Determine the (X, Y) coordinate at the center of the cell enclosing the given text.  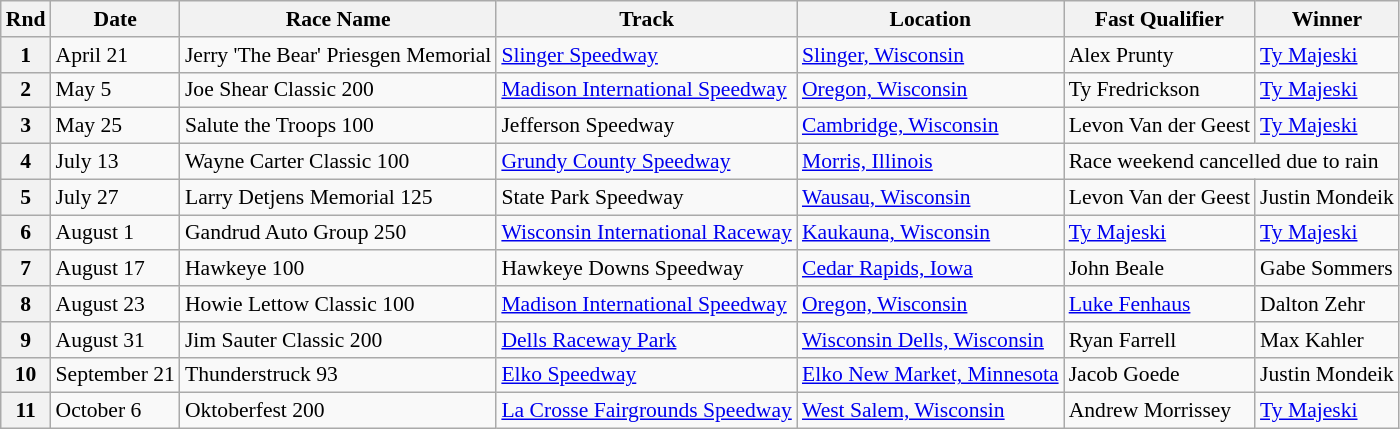
Cedar Rapids, Iowa (930, 269)
July 27 (114, 197)
Race Name (338, 19)
August 1 (114, 233)
Elko New Market, Minnesota (930, 375)
7 (26, 269)
Dells Raceway Park (646, 340)
8 (26, 304)
Track (646, 19)
5 (26, 197)
10 (26, 375)
La Crosse Fairgrounds Speedway (646, 411)
Hawkeye Downs Speedway (646, 269)
3 (26, 126)
Wisconsin International Raceway (646, 233)
April 21 (114, 55)
West Salem, Wisconsin (930, 411)
August 23 (114, 304)
Gabe Sommers (1327, 269)
Slinger Speedway (646, 55)
Larry Detjens Memorial 125 (338, 197)
Gandrud Auto Group 250 (338, 233)
Salute the Troops 100 (338, 126)
Jacob Goede (1160, 375)
Ryan Farrell (1160, 340)
Location (930, 19)
Jefferson Speedway (646, 126)
July 13 (114, 162)
6 (26, 233)
May 5 (114, 90)
Kaukauna, Wisconsin (930, 233)
Grundy County Speedway (646, 162)
October 6 (114, 411)
Wausau, Wisconsin (930, 197)
Race weekend cancelled due to rain (1232, 162)
Dalton Zehr (1327, 304)
Max Kahler (1327, 340)
September 21 (114, 375)
Rnd (26, 19)
August 31 (114, 340)
1 (26, 55)
Wayne Carter Classic 100 (338, 162)
11 (26, 411)
Date (114, 19)
Howie Lettow Classic 100 (338, 304)
4 (26, 162)
Winner (1327, 19)
Elko Speedway (646, 375)
Ty Fredrickson (1160, 90)
August 17 (114, 269)
Jim Sauter Classic 200 (338, 340)
Oktoberfest 200 (338, 411)
Slinger, Wisconsin (930, 55)
Fast Qualifier (1160, 19)
Hawkeye 100 (338, 269)
Andrew Morrissey (1160, 411)
John Beale (1160, 269)
May 25 (114, 126)
Cambridge, Wisconsin (930, 126)
Joe Shear Classic 200 (338, 90)
State Park Speedway (646, 197)
9 (26, 340)
2 (26, 90)
Thunderstruck 93 (338, 375)
Jerry 'The Bear' Priesgen Memorial (338, 55)
Luke Fenhaus (1160, 304)
Morris, Illinois (930, 162)
Alex Prunty (1160, 55)
Wisconsin Dells, Wisconsin (930, 340)
